Find where the given text appears and provide that cell's center as [x, y] coordinate. 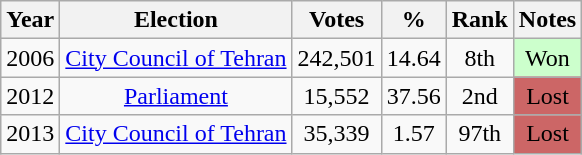
Year [30, 20]
Votes [336, 20]
1.57 [414, 134]
2013 [30, 134]
% [414, 20]
Won [547, 58]
242,501 [336, 58]
Rank [480, 20]
37.56 [414, 96]
35,339 [336, 134]
Notes [547, 20]
Election [176, 20]
2012 [30, 96]
8th [480, 58]
97th [480, 134]
15,552 [336, 96]
Parliament [176, 96]
2nd [480, 96]
14.64 [414, 58]
2006 [30, 58]
